Determine the [x, y] coordinate at the center of the cell enclosing the given text.  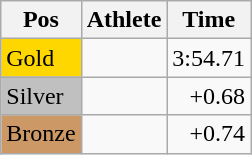
3:54.71 [209, 58]
Silver [41, 96]
+0.68 [209, 96]
Athlete [124, 20]
Time [209, 20]
Bronze [41, 134]
Pos [41, 20]
Gold [41, 58]
+0.74 [209, 134]
